Identify which cell holds the provided text, then report its (X, Y) central coordinate. 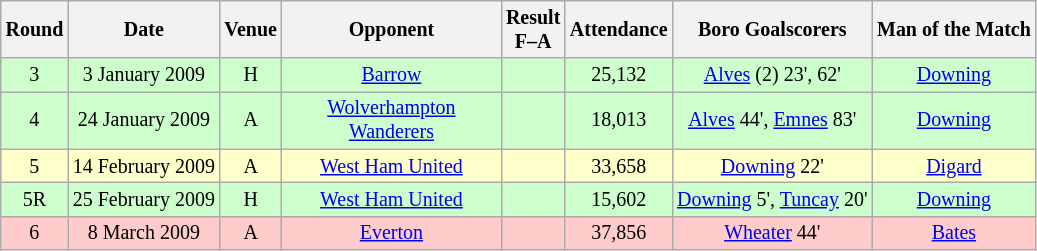
Barrow (392, 76)
33,658 (618, 166)
6 (34, 232)
4 (34, 120)
Opponent (392, 30)
37,856 (618, 232)
14 February 2009 (144, 166)
Downing 5', Tuncay 20' (772, 200)
Boro Goalscorers (772, 30)
3 January 2009 (144, 76)
Date (144, 30)
25,132 (618, 76)
Alves (2) 23', 62' (772, 76)
5 (34, 166)
8 March 2009 (144, 232)
15,602 (618, 200)
Venue (251, 30)
Attendance (618, 30)
18,013 (618, 120)
Everton (392, 232)
Wolverhampton Wanderers (392, 120)
Round (34, 30)
ResultF–A (533, 30)
Man of the Match (954, 30)
Downing 22' (772, 166)
5R (34, 200)
Alves 44', Emnes 83' (772, 120)
3 (34, 76)
Bates (954, 232)
Digard (954, 166)
24 January 2009 (144, 120)
25 February 2009 (144, 200)
Wheater 44' (772, 232)
